Find where the given text appears and provide that cell's center as (X, Y) coordinate. 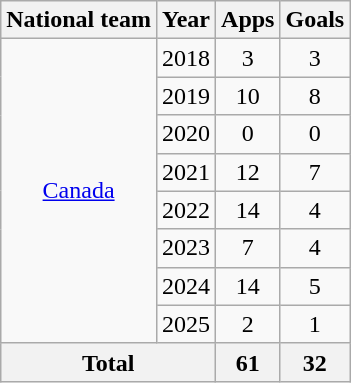
Year (186, 20)
2025 (186, 324)
32 (315, 362)
8 (315, 96)
Total (108, 362)
Canada (79, 191)
5 (315, 286)
Apps (248, 20)
2022 (186, 210)
Goals (315, 20)
10 (248, 96)
2 (248, 324)
1 (315, 324)
2023 (186, 248)
2024 (186, 286)
2019 (186, 96)
2018 (186, 58)
National team (79, 20)
61 (248, 362)
2020 (186, 134)
2021 (186, 172)
12 (248, 172)
